Return [X, Y] of the center of cell containing provided text 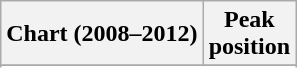
Peakposition [249, 34]
Chart (2008–2012) [102, 34]
